Extract the [X, Y] coordinate from the center of the cell holding the provided text.  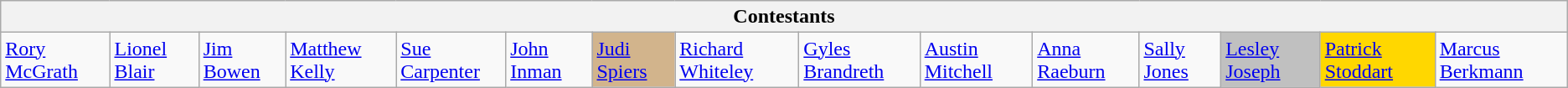
Matthew Kelly [341, 60]
Judi Spiers [633, 60]
Lesley Joseph [1271, 60]
Gyles Brandreth [859, 60]
Patrick Stoddart [1377, 60]
Marcus Berkmann [1501, 60]
Richard Whiteley [737, 60]
Rory McGrath [55, 60]
Jim Bowen [242, 60]
Sally Jones [1180, 60]
Anna Raeburn [1086, 60]
Austin Mitchell [977, 60]
Contestants [784, 17]
Lionel Blair [154, 60]
John Inman [549, 60]
Sue Carpenter [451, 60]
